Extract the (x, y) coordinate from the center of the cell holding the provided text.  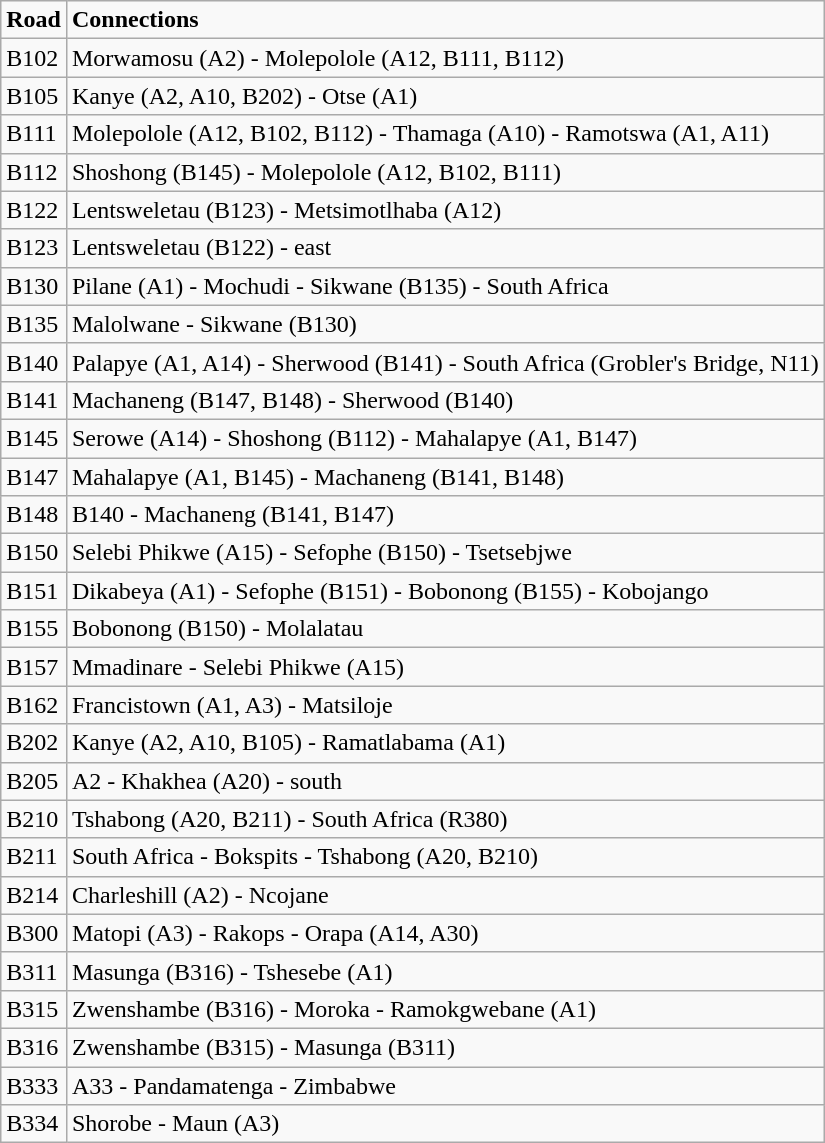
B148 (34, 515)
Mmadinare - Selebi Phikwe (A15) (445, 667)
B122 (34, 210)
Serowe (A14) - Shoshong (B112) - Mahalapye (A1, B147) (445, 438)
B111 (34, 134)
B300 (34, 933)
Machaneng (B147, B148) - Sherwood (B140) (445, 400)
B123 (34, 248)
B157 (34, 667)
B147 (34, 477)
Morwamosu (A2) - Molepolole (A12, B111, B112) (445, 58)
Pilane (A1) - Mochudi - Sikwane (B135) - South Africa (445, 286)
B315 (34, 1009)
B112 (34, 172)
B130 (34, 286)
B140 - Machaneng (B141, B147) (445, 515)
B141 (34, 400)
Malolwane - Sikwane (B130) (445, 324)
South Africa - Bokspits - Tshabong (A20, B210) (445, 857)
Road (34, 20)
B333 (34, 1085)
Shorobe - Maun (A3) (445, 1124)
B105 (34, 96)
B150 (34, 553)
Connections (445, 20)
Shoshong (B145) - Molepolole (A12, B102, B111) (445, 172)
Zwenshambe (B316) - Moroka - Ramokgwebane (A1) (445, 1009)
B210 (34, 819)
Zwenshambe (B315) - Masunga (B311) (445, 1047)
Tshabong (A20, B211) - South Africa (R380) (445, 819)
Charleshill (A2) - Ncojane (445, 895)
B151 (34, 591)
B155 (34, 629)
Kanye (A2, A10, B202) - Otse (A1) (445, 96)
B102 (34, 58)
Mahalapye (A1, B145) - Machaneng (B141, B148) (445, 477)
B311 (34, 971)
B334 (34, 1124)
Kanye (A2, A10, B105) - Ramatlabama (A1) (445, 743)
B214 (34, 895)
A2 - Khakhea (A20) - south (445, 781)
B145 (34, 438)
Francistown (A1, A3) - Matsiloje (445, 705)
Palapye (A1, A14) - Sherwood (B141) - South Africa (Grobler's Bridge, N11) (445, 362)
B316 (34, 1047)
B202 (34, 743)
B162 (34, 705)
Dikabeya (A1) - Sefophe (B151) - Bobonong (B155) - Kobojango (445, 591)
Lentsweletau (B122) - east (445, 248)
B211 (34, 857)
B140 (34, 362)
A33 - Pandamatenga - Zimbabwe (445, 1085)
Bobonong (B150) - Molalatau (445, 629)
Selebi Phikwe (A15) - Sefophe (B150) - Tsetsebjwe (445, 553)
B135 (34, 324)
Masunga (B316) - Tshesebe (A1) (445, 971)
Molepolole (A12, B102, B112) - Thamaga (A10) - Ramotswa (A1, A11) (445, 134)
Matopi (A3) - Rakops - Orapa (A14, A30) (445, 933)
B205 (34, 781)
Lentsweletau (B123) - Metsimotlhaba (A12) (445, 210)
